Scan for the cell matching the given text and deliver its [X, Y] coordinate at center. 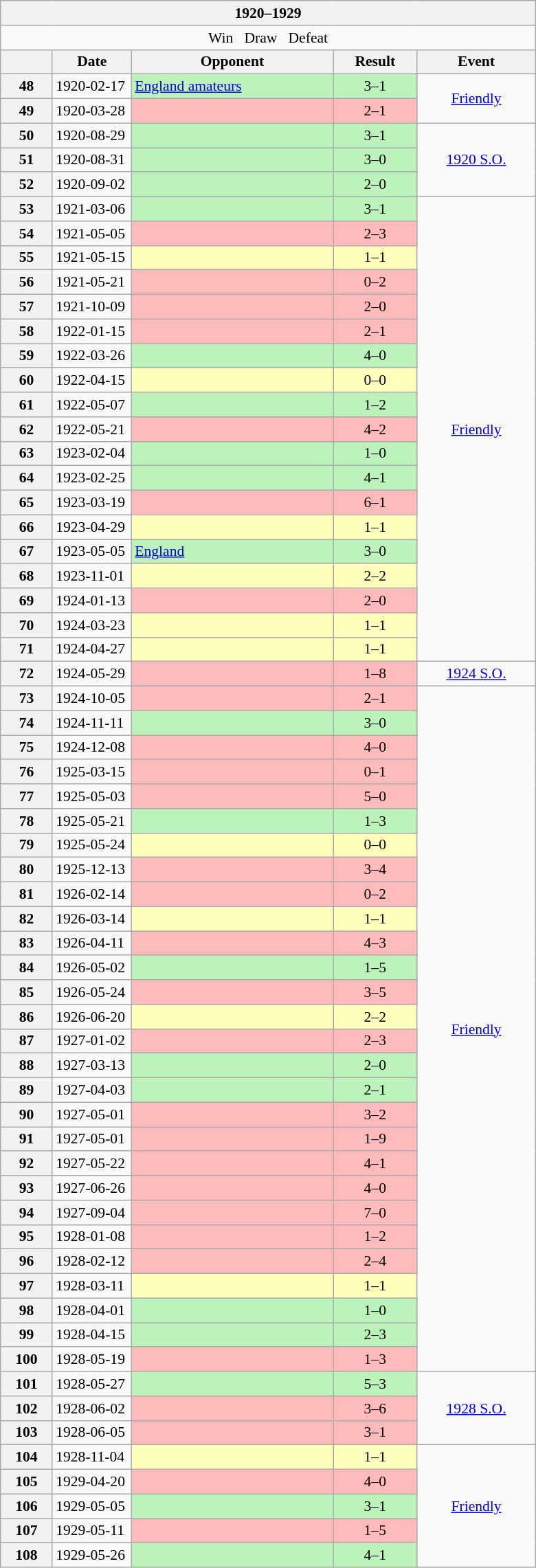
1922-05-07 [92, 405]
1920–1929 [268, 13]
69 [26, 601]
93 [26, 1188]
72 [26, 674]
94 [26, 1213]
1928-05-27 [92, 1384]
5–3 [375, 1384]
1929-05-11 [92, 1531]
1926-02-14 [92, 895]
1923-03-19 [92, 503]
96 [26, 1262]
85 [26, 992]
Date [92, 62]
1927-06-26 [92, 1188]
51 [26, 160]
80 [26, 870]
1924 S.O. [476, 674]
1920-08-29 [92, 135]
1928 S.O. [476, 1409]
1–9 [375, 1139]
1925-03-15 [92, 772]
104 [26, 1457]
105 [26, 1482]
1921-03-06 [92, 209]
71 [26, 649]
1923-05-05 [92, 552]
1924-04-27 [92, 649]
1926-06-20 [92, 1017]
1923-11-01 [92, 576]
77 [26, 796]
1927-03-13 [92, 1066]
53 [26, 209]
103 [26, 1433]
1924-11-11 [92, 723]
78 [26, 821]
1920 S.O. [476, 159]
1926-03-14 [92, 919]
67 [26, 552]
89 [26, 1090]
70 [26, 625]
97 [26, 1286]
1928-11-04 [92, 1457]
Opponent [232, 62]
1923-02-25 [92, 478]
56 [26, 282]
107 [26, 1531]
84 [26, 968]
6–1 [375, 503]
1922-04-15 [92, 381]
101 [26, 1384]
95 [26, 1237]
1925-12-13 [92, 870]
1927-05-22 [92, 1164]
1920-09-02 [92, 185]
1928-04-01 [92, 1310]
86 [26, 1017]
75 [26, 748]
91 [26, 1139]
50 [26, 135]
1929-05-26 [92, 1556]
1926-04-11 [92, 943]
1922-01-15 [92, 331]
98 [26, 1310]
1922-05-21 [92, 429]
59 [26, 356]
57 [26, 307]
Result [375, 62]
1927-04-03 [92, 1090]
55 [26, 258]
3–4 [375, 870]
1928-02-12 [92, 1262]
1922-03-26 [92, 356]
Event [476, 62]
49 [26, 111]
76 [26, 772]
1925-05-03 [92, 796]
1927-01-02 [92, 1041]
1920-03-28 [92, 111]
0–1 [375, 772]
1924-01-13 [92, 601]
1921-10-09 [92, 307]
64 [26, 478]
1928-06-02 [92, 1409]
1923-04-29 [92, 527]
100 [26, 1360]
79 [26, 845]
1926-05-24 [92, 992]
99 [26, 1335]
1927-09-04 [92, 1213]
3–6 [375, 1409]
4–2 [375, 429]
1928-03-11 [92, 1286]
2–4 [375, 1262]
England [232, 552]
83 [26, 943]
1924-05-29 [92, 674]
58 [26, 331]
England amateurs [232, 87]
60 [26, 381]
1921-05-05 [92, 234]
92 [26, 1164]
1924-03-23 [92, 625]
5–0 [375, 796]
65 [26, 503]
48 [26, 87]
1928-06-05 [92, 1433]
4–3 [375, 943]
73 [26, 699]
106 [26, 1506]
61 [26, 405]
1929-04-20 [92, 1482]
68 [26, 576]
1921-05-15 [92, 258]
1926-05-02 [92, 968]
Win Draw Defeat [268, 38]
63 [26, 453]
1928-05-19 [92, 1360]
62 [26, 429]
52 [26, 185]
3–2 [375, 1115]
88 [26, 1066]
1925-05-24 [92, 845]
1923-02-04 [92, 453]
1921-05-21 [92, 282]
74 [26, 723]
1920-02-17 [92, 87]
102 [26, 1409]
81 [26, 895]
1–8 [375, 674]
82 [26, 919]
108 [26, 1556]
1929-05-05 [92, 1506]
7–0 [375, 1213]
90 [26, 1115]
66 [26, 527]
1925-05-21 [92, 821]
1924-10-05 [92, 699]
3–5 [375, 992]
1928-01-08 [92, 1237]
1928-04-15 [92, 1335]
54 [26, 234]
1924-12-08 [92, 748]
87 [26, 1041]
1920-08-31 [92, 160]
